From the cell containing the given text, extract its center point as [x, y] coordinate. 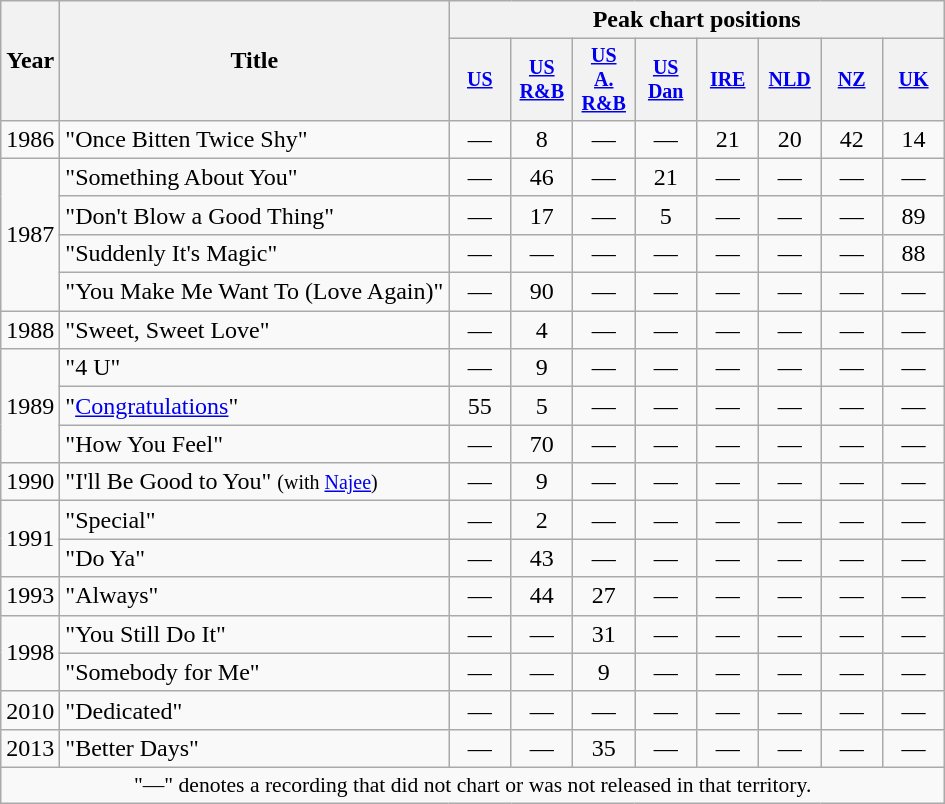
35 [604, 748]
1986 [30, 139]
27 [604, 596]
1987 [30, 234]
"Always" [254, 596]
89 [914, 215]
Year [30, 61]
"Suddenly It's Magic" [254, 253]
88 [914, 253]
42 [852, 139]
"Better Days" [254, 748]
20 [790, 139]
4 [542, 330]
"—" denotes a recording that did not chart or was not released in that territory. [473, 785]
USA. R&B [604, 80]
USR&B [542, 80]
"Dedicated" [254, 710]
"You Still Do It" [254, 634]
"You Make Me Want To (Love Again)" [254, 292]
"Don't Blow a Good Thing" [254, 215]
31 [604, 634]
1988 [30, 330]
"Sweet, Sweet Love" [254, 330]
1989 [30, 406]
90 [542, 292]
70 [542, 444]
"Something About You" [254, 177]
2010 [30, 710]
NZ [852, 80]
"How You Feel" [254, 444]
17 [542, 215]
IRE [728, 80]
Title [254, 61]
2013 [30, 748]
1990 [30, 482]
55 [480, 406]
43 [542, 558]
"Somebody for Me" [254, 672]
Peak chart positions [697, 20]
USDan [666, 80]
NLD [790, 80]
"I'll Be Good to You" (with Najee) [254, 482]
"4 U" [254, 368]
US [480, 80]
"Do Ya" [254, 558]
UK [914, 80]
8 [542, 139]
2 [542, 520]
14 [914, 139]
1991 [30, 539]
"Once Bitten Twice Shy" [254, 139]
44 [542, 596]
46 [542, 177]
1998 [30, 653]
"Special" [254, 520]
"Congratulations" [254, 406]
1993 [30, 596]
